Search for the cell housing the specified text and yield its [x, y] center coordinate. 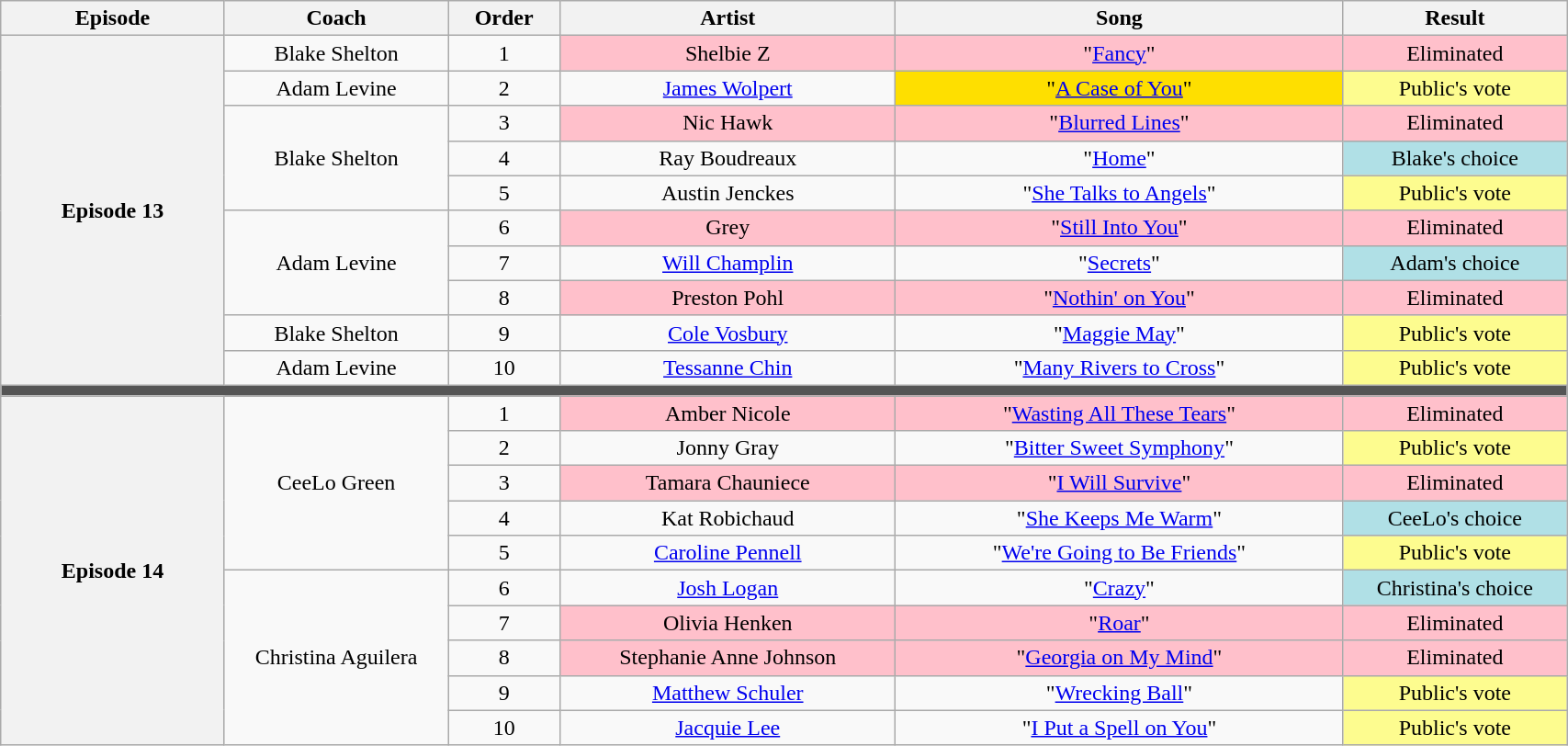
Josh Logan [728, 588]
Christina Aguilera [336, 658]
"I Put a Spell on You" [1119, 728]
"A Case of You" [1119, 88]
Ray Boudreaux [728, 158]
"Many Rivers to Cross" [1119, 367]
Jonny Gray [728, 448]
Preston Pohl [728, 298]
"Roar" [1119, 623]
Stephanie Anne Johnson [728, 658]
Cole Vosbury [728, 333]
"Blurred Lines" [1119, 123]
"Wrecking Ball" [1119, 693]
"Crazy" [1119, 588]
"I Will Survive" [1119, 483]
Olivia Henken [728, 623]
Kat Robichaud [728, 518]
Artist [728, 18]
Result [1455, 18]
CeeLo Green [336, 482]
Episode [113, 18]
"She Keeps Me Warm" [1119, 518]
Episode 14 [113, 570]
James Wolpert [728, 88]
Song [1119, 18]
Jacquie Lee [728, 728]
Episode 13 [113, 211]
Shelbie Z [728, 53]
"Nothin' on You" [1119, 298]
Austin Jenckes [728, 193]
Tamara Chauniece [728, 483]
Grey [728, 228]
Caroline Pennell [728, 553]
"Maggie May" [1119, 333]
"Still Into You" [1119, 228]
"Georgia on My Mind" [1119, 658]
"Secrets" [1119, 263]
Matthew Schuler [728, 693]
Nic Hawk [728, 123]
Blake's choice [1455, 158]
"Wasting All These Tears" [1119, 413]
Amber Nicole [728, 413]
Christina's choice [1455, 588]
CeeLo's choice [1455, 518]
"Bitter Sweet Symphony" [1119, 448]
Coach [336, 18]
"She Talks to Angels" [1119, 193]
"Fancy" [1119, 53]
Adam's choice [1455, 263]
"Home" [1119, 158]
Order [504, 18]
Tessanne Chin [728, 367]
"We're Going to Be Friends" [1119, 553]
Will Champlin [728, 263]
